Pinpoint the cell where the given text exists, returning its (x, y) midpoint coordinate. 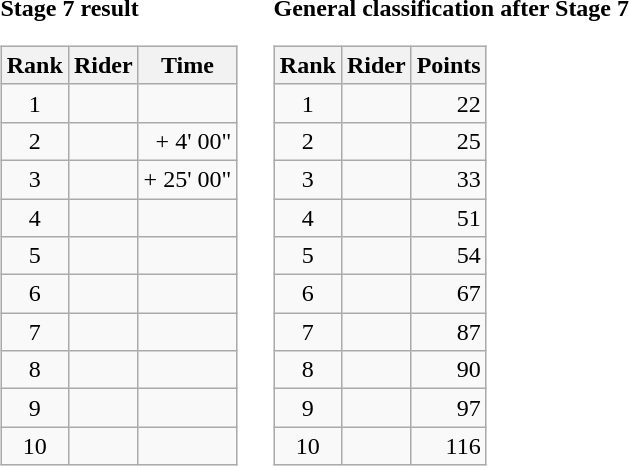
67 (448, 294)
90 (448, 370)
+ 4' 00" (188, 141)
87 (448, 332)
22 (448, 103)
25 (448, 141)
51 (448, 217)
+ 25' 00" (188, 179)
54 (448, 256)
33 (448, 179)
116 (448, 446)
97 (448, 408)
Points (448, 65)
Time (188, 65)
